Identify which cell holds the provided text, then report its (x, y) central coordinate. 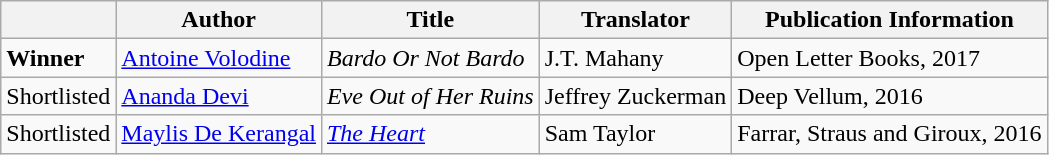
The Heart (430, 134)
J.T. Mahany (636, 58)
Title (430, 20)
Antoine Volodine (219, 58)
Farrar, Straus and Giroux, 2016 (890, 134)
Ananda Devi (219, 96)
Deep Vellum, 2016 (890, 96)
Translator (636, 20)
Bardo Or Not Bardo (430, 58)
Winner (58, 58)
Sam Taylor (636, 134)
Author (219, 20)
Eve Out of Her Ruins (430, 96)
Jeffrey Zuckerman (636, 96)
Open Letter Books, 2017 (890, 58)
Maylis De Kerangal (219, 134)
Publication Information (890, 20)
